Provide the [x, y] coordinate of the cell's center where the given text is located.  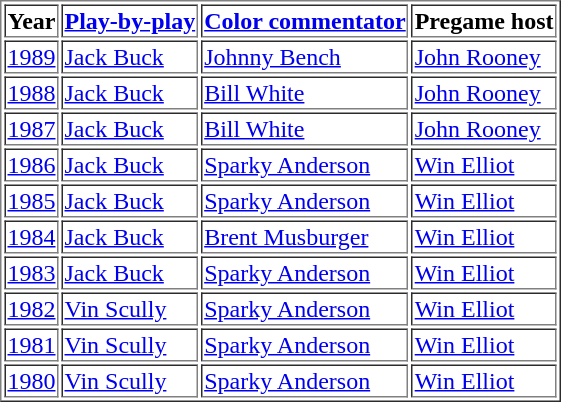
1986 [31, 164]
Play-by-play [130, 20]
1983 [31, 272]
1987 [31, 128]
1981 [31, 344]
Year [31, 20]
Color commentator [304, 20]
1980 [31, 380]
1989 [31, 56]
Brent Musburger [304, 236]
1984 [31, 236]
1988 [31, 92]
Johnny Bench [304, 56]
Pregame host [484, 20]
1985 [31, 200]
1982 [31, 308]
